Provide the (x, y) coordinate of the cell's center where the given text is located.  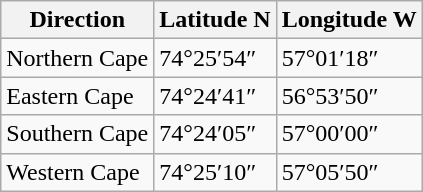
Northern Cape (78, 58)
57°00′00″ (349, 134)
57°01′18″ (349, 58)
74°24′41″ (215, 96)
57°05′50″ (349, 172)
Western Cape (78, 172)
Longitude W (349, 20)
74°25′54″ (215, 58)
Eastern Cape (78, 96)
Southern Cape (78, 134)
74°24′05″ (215, 134)
56°53′50″ (349, 96)
Latitude N (215, 20)
74°25′10″ (215, 172)
Direction (78, 20)
